Pinpoint the cell where the given text exists, returning its (X, Y) midpoint coordinate. 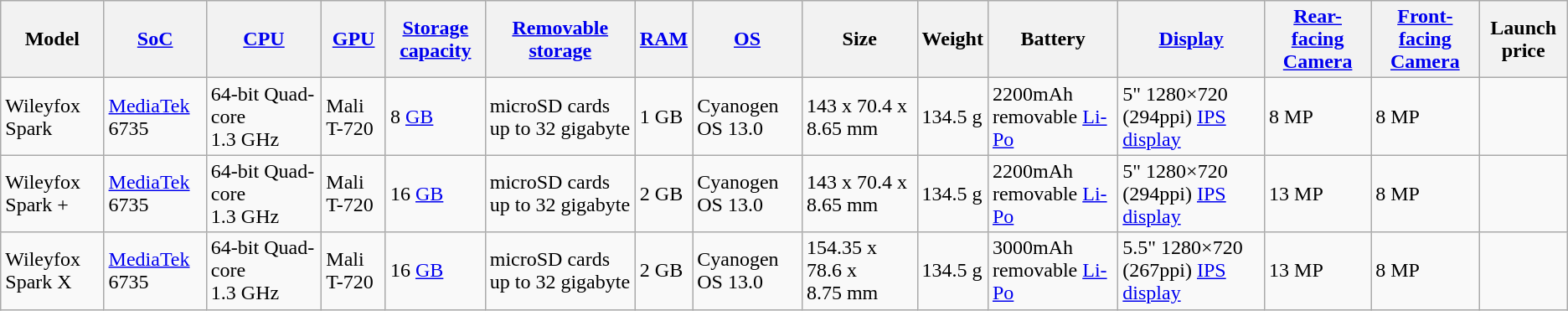
Size (859, 39)
Battery (1052, 39)
Wileyfox Spark X (52, 271)
CPU (263, 39)
Model (52, 39)
Wileyfox Spark (52, 117)
Storage capacity (436, 39)
Launch price (1523, 39)
Wileyfox Spark + (52, 194)
8 GB (436, 117)
GPU (353, 39)
154.35 x 78.6 x 8.75 mm (859, 271)
RAM (663, 39)
SoC (155, 39)
Front-facing Camera (1426, 39)
Display (1191, 39)
OS (747, 39)
3000mAh removable Li-Po (1052, 271)
Weight (952, 39)
5.5" 1280×720 (267ppi) IPS display (1191, 271)
1 GB (663, 117)
Removable storage (560, 39)
Rear-facing Camera (1318, 39)
